Detect which cell encompasses the target text, then output its [x, y] center coordinate. 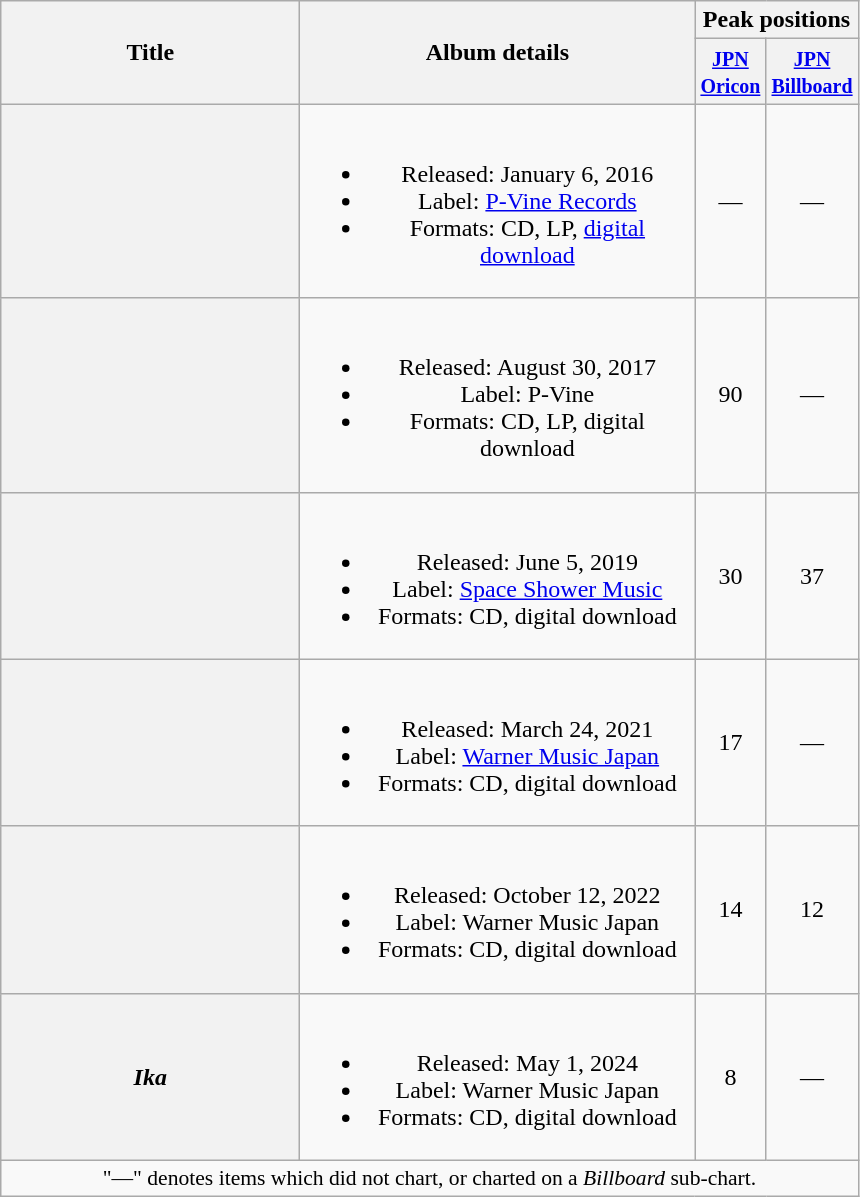
Title [150, 52]
Released: August 30, 2017Label: P-VineFormats: CD, LP, digital download [498, 395]
17 [730, 742]
Ika [150, 1076]
Released: January 6, 2016Label: P-Vine RecordsFormats: CD, LP, digital download [498, 201]
Album details [498, 52]
8 [730, 1076]
Released: May 1, 2024Label: Warner Music JapanFormats: CD, digital download [498, 1076]
JPNOricon [730, 72]
12 [812, 910]
Released: June 5, 2019Label: Space Shower MusicFormats: CD, digital download [498, 576]
Peak positions [776, 20]
"—" denotes items which did not chart, or charted on a Billboard sub-chart. [430, 1178]
30 [730, 576]
Released: March 24, 2021Label: Warner Music JapanFormats: CD, digital download [498, 742]
14 [730, 910]
Released: October 12, 2022Label: Warner Music JapanFormats: CD, digital download [498, 910]
90 [730, 395]
37 [812, 576]
JPNBillboard [812, 72]
